Locate the cell with the specified text and output its [x, y] center coordinate. 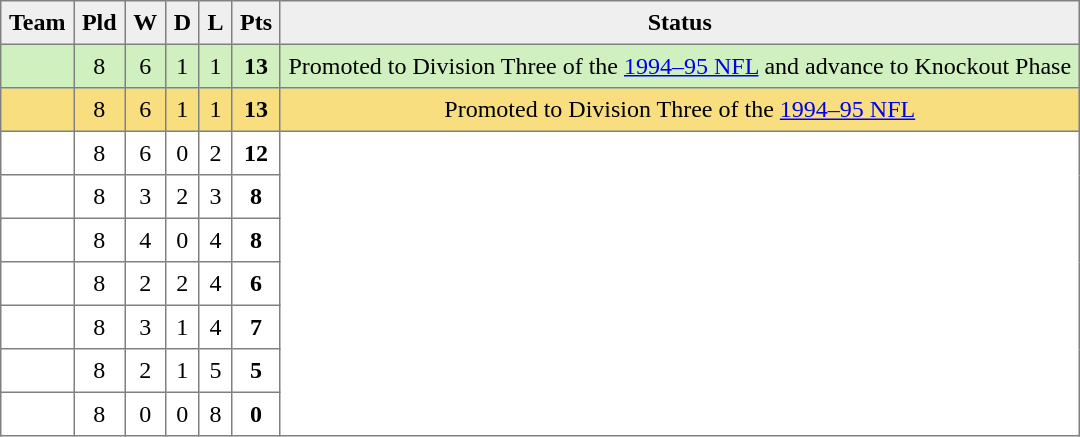
7 [256, 327]
12 [256, 153]
W [145, 23]
Status [680, 23]
Pld [100, 23]
Pts [256, 23]
Team [38, 23]
Promoted to Division Three of the 1994–95 NFL and advance to Knockout Phase [680, 66]
D [182, 23]
Promoted to Division Three of the 1994–95 NFL [680, 110]
L [216, 23]
